Identify which cell holds the provided text, then report its [x, y] central coordinate. 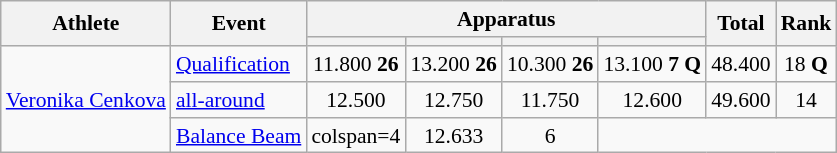
Apparatus [506, 19]
13.100 7 Q [652, 64]
Athlete [86, 24]
Qualification [238, 64]
13.200 26 [453, 64]
11.750 [550, 100]
14 [806, 100]
10.300 26 [550, 64]
Event [238, 24]
11.800 26 [356, 64]
Total [740, 24]
Veronika Cenkova [86, 100]
12.600 [652, 100]
12.500 [356, 100]
Rank [806, 24]
49.600 [740, 100]
all-around [238, 100]
12.750 [453, 100]
18 Q [806, 64]
48.400 [740, 64]
